Pinpoint the cell where the given text exists, returning its [X, Y] midpoint coordinate. 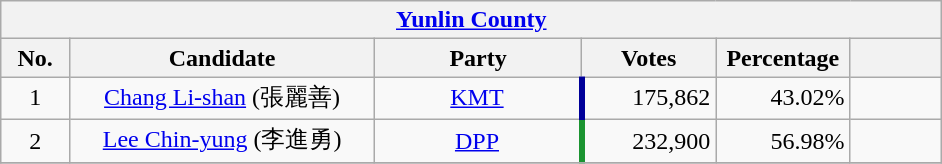
Party [478, 58]
2 [36, 140]
1 [36, 98]
DPP [478, 140]
232,900 [649, 140]
56.98% [783, 140]
KMT [478, 98]
Chang Li-shan (張麗善) [222, 98]
Candidate [222, 58]
175,862 [649, 98]
No. [36, 58]
Votes [649, 58]
Lee Chin-yung (李進勇) [222, 140]
43.02% [783, 98]
Yunlin County [472, 20]
Percentage [783, 58]
